Scan for the cell matching the given text and deliver its (x, y) coordinate at center. 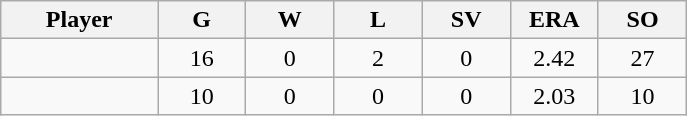
ERA (554, 20)
W (290, 20)
27 (642, 58)
2 (378, 58)
SO (642, 20)
2.03 (554, 96)
L (378, 20)
16 (202, 58)
G (202, 20)
2.42 (554, 58)
SV (466, 20)
Player (80, 20)
